Find where the given text appears and provide that cell's center as (X, Y) coordinate. 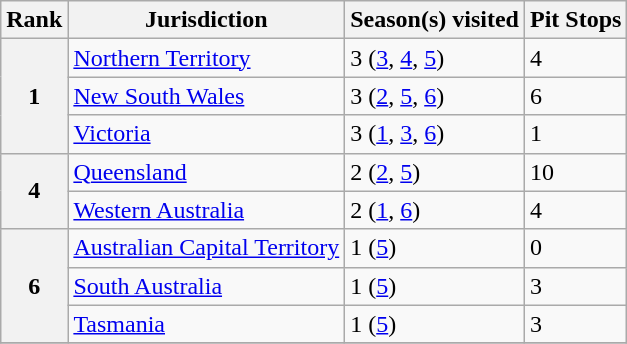
2 (1, 6) (435, 210)
Rank (34, 20)
South Australia (206, 286)
0 (575, 248)
Australian Capital Territory (206, 248)
Tasmania (206, 324)
3 (3, 4, 5) (435, 58)
New South Wales (206, 96)
Northern Territory (206, 58)
3 (2, 5, 6) (435, 96)
Western Australia (206, 210)
3 (1, 3, 6) (435, 134)
2 (2, 5) (435, 172)
Pit Stops (575, 20)
Queensland (206, 172)
Victoria (206, 134)
10 (575, 172)
Jurisdiction (206, 20)
Season(s) visited (435, 20)
